Extract the (x, y) coordinate from the center of the cell holding the provided text.  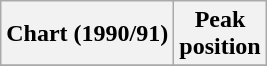
Chart (1990/91) (88, 34)
Peakposition (220, 34)
